Provide the [x, y] coordinate of the cell's center where the given text is located.  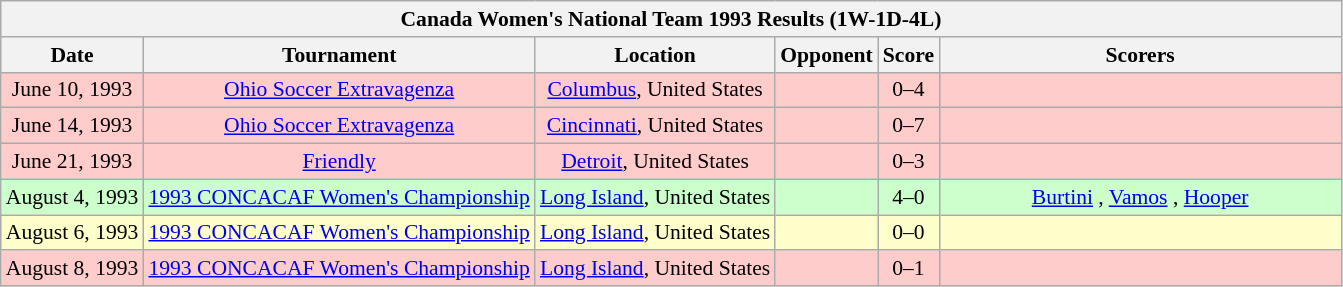
June 14, 1993 [72, 126]
Tournament [338, 55]
4–0 [908, 197]
Burtini , Vamos , Hooper [1140, 197]
Detroit, United States [655, 162]
Scorers [1140, 55]
June 21, 1993 [72, 162]
Friendly [338, 162]
August 4, 1993 [72, 197]
June 10, 1993 [72, 90]
0–1 [908, 269]
0–3 [908, 162]
August 8, 1993 [72, 269]
Opponent [826, 55]
Score [908, 55]
0–0 [908, 233]
0–4 [908, 90]
Columbus, United States [655, 90]
August 6, 1993 [72, 233]
Location [655, 55]
Cincinnati, United States [655, 126]
Canada Women's National Team 1993 Results (1W-1D-4L) [671, 19]
0–7 [908, 126]
Date [72, 55]
